Find where the given text appears and provide that cell's center as [X, Y] coordinate. 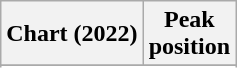
Peakposition [189, 34]
Chart (2022) [72, 34]
